Find where the given text appears and provide that cell's center as [X, Y] coordinate. 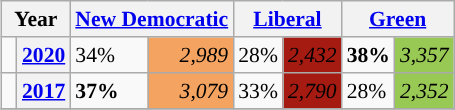
37% [109, 91]
2,352 [424, 91]
New Democratic [152, 19]
2017 [44, 91]
2,989 [190, 55]
2,432 [312, 55]
3,079 [190, 91]
Green [398, 19]
3,357 [424, 55]
Year [36, 19]
33% [258, 91]
2,790 [312, 91]
Liberal [287, 19]
2020 [44, 55]
34% [109, 55]
38% [368, 55]
